Locate the cell with the specified text and output its [x, y] center coordinate. 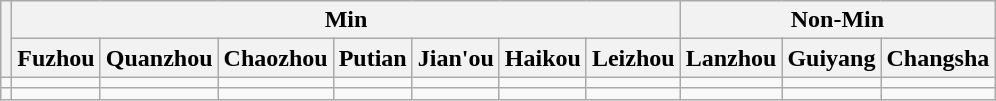
Non-Min [838, 20]
Fuzhou [56, 58]
Putian [372, 58]
Changsha [938, 58]
Leizhou [633, 58]
Guiyang [832, 58]
Lanzhou [731, 58]
Haikou [542, 58]
Quanzhou [159, 58]
Min [346, 20]
Jian'ou [456, 58]
Chaozhou [276, 58]
